Return (X, Y) of the center of cell containing provided text 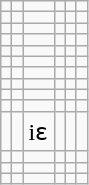
iɛ (38, 131)
